Scan for the cell matching the given text and deliver its (X, Y) coordinate at center. 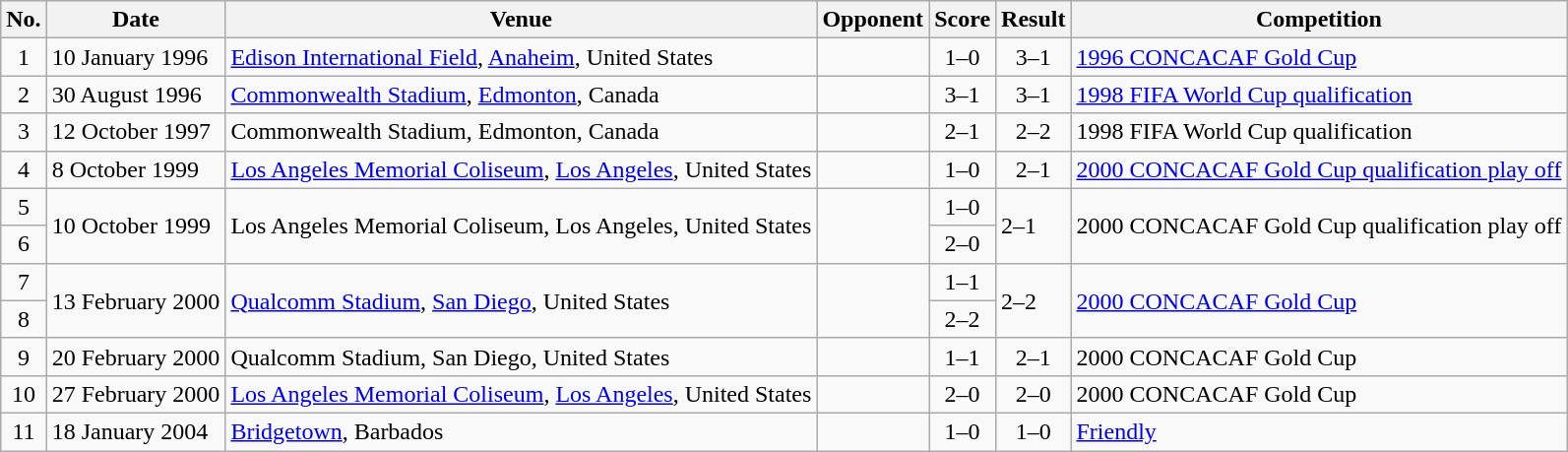
Score (963, 20)
Opponent (873, 20)
Bridgetown, Barbados (522, 431)
Venue (522, 20)
30 August 1996 (136, 95)
7 (24, 282)
1996 CONCACAF Gold Cup (1319, 57)
10 October 1999 (136, 226)
Competition (1319, 20)
10 January 1996 (136, 57)
Result (1034, 20)
20 February 2000 (136, 356)
1 (24, 57)
Friendly (1319, 431)
3 (24, 132)
8 (24, 319)
8 October 1999 (136, 169)
Edison International Field, Anaheim, United States (522, 57)
13 February 2000 (136, 300)
2 (24, 95)
18 January 2004 (136, 431)
4 (24, 169)
12 October 1997 (136, 132)
5 (24, 207)
27 February 2000 (136, 394)
No. (24, 20)
10 (24, 394)
Date (136, 20)
11 (24, 431)
6 (24, 244)
9 (24, 356)
